For the text-containing cell, return its midpoint in (X, Y) coordinate format. 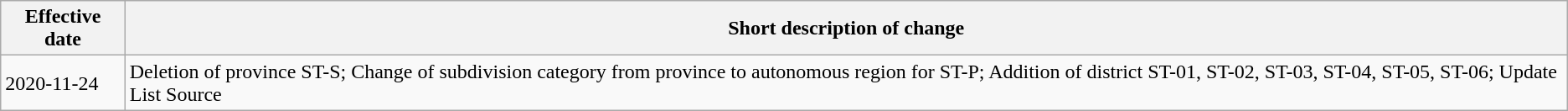
Short description of change (846, 29)
2020-11-24 (63, 82)
Effective date (63, 29)
